Extract the [X, Y] coordinate from the center of the cell holding the provided text.  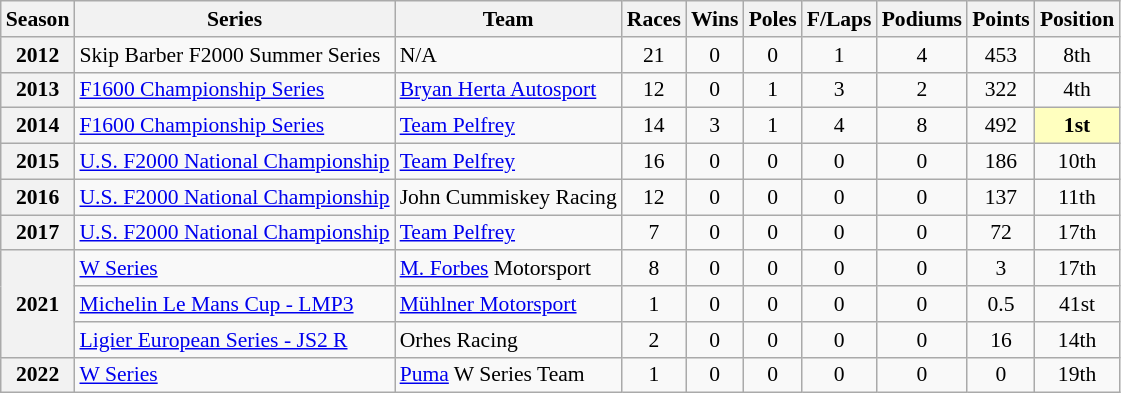
John Cummiskey Racing [508, 197]
Skip Barber F2000 Summer Series [234, 55]
Position [1077, 19]
Bryan Herta Autosport [508, 90]
Ligier European Series - JS2 R [234, 340]
N/A [508, 55]
186 [1001, 162]
Season [38, 19]
F/Laps [840, 19]
2016 [38, 197]
Team [508, 19]
137 [1001, 197]
M. Forbes Motorsport [508, 269]
2017 [38, 233]
0.5 [1001, 304]
Races [654, 19]
8th [1077, 55]
Mühlner Motorsport [508, 304]
19th [1077, 375]
Podiums [922, 19]
453 [1001, 55]
10th [1077, 162]
21 [654, 55]
Puma W Series Team [508, 375]
2014 [38, 126]
14th [1077, 340]
322 [1001, 90]
2022 [38, 375]
2021 [38, 304]
Poles [773, 19]
4th [1077, 90]
2015 [38, 162]
Points [1001, 19]
Wins [715, 19]
Orhes Racing [508, 340]
14 [654, 126]
2012 [38, 55]
1st [1077, 126]
72 [1001, 233]
492 [1001, 126]
41st [1077, 304]
2013 [38, 90]
7 [654, 233]
11th [1077, 197]
Michelin Le Mans Cup - LMP3 [234, 304]
Series [234, 19]
